Locate the cell with the specified text and output its [x, y] center coordinate. 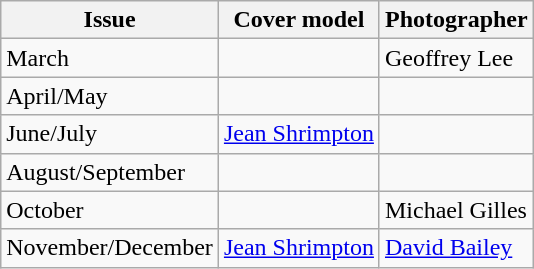
April/May [110, 96]
Geoffrey Lee [456, 58]
Michael Gilles [456, 210]
March [110, 58]
David Bailey [456, 248]
June/July [110, 134]
Issue [110, 20]
August/September [110, 172]
Photographer [456, 20]
November/December [110, 248]
Cover model [298, 20]
October [110, 210]
